For the text-containing cell, return its midpoint in [x, y] coordinate format. 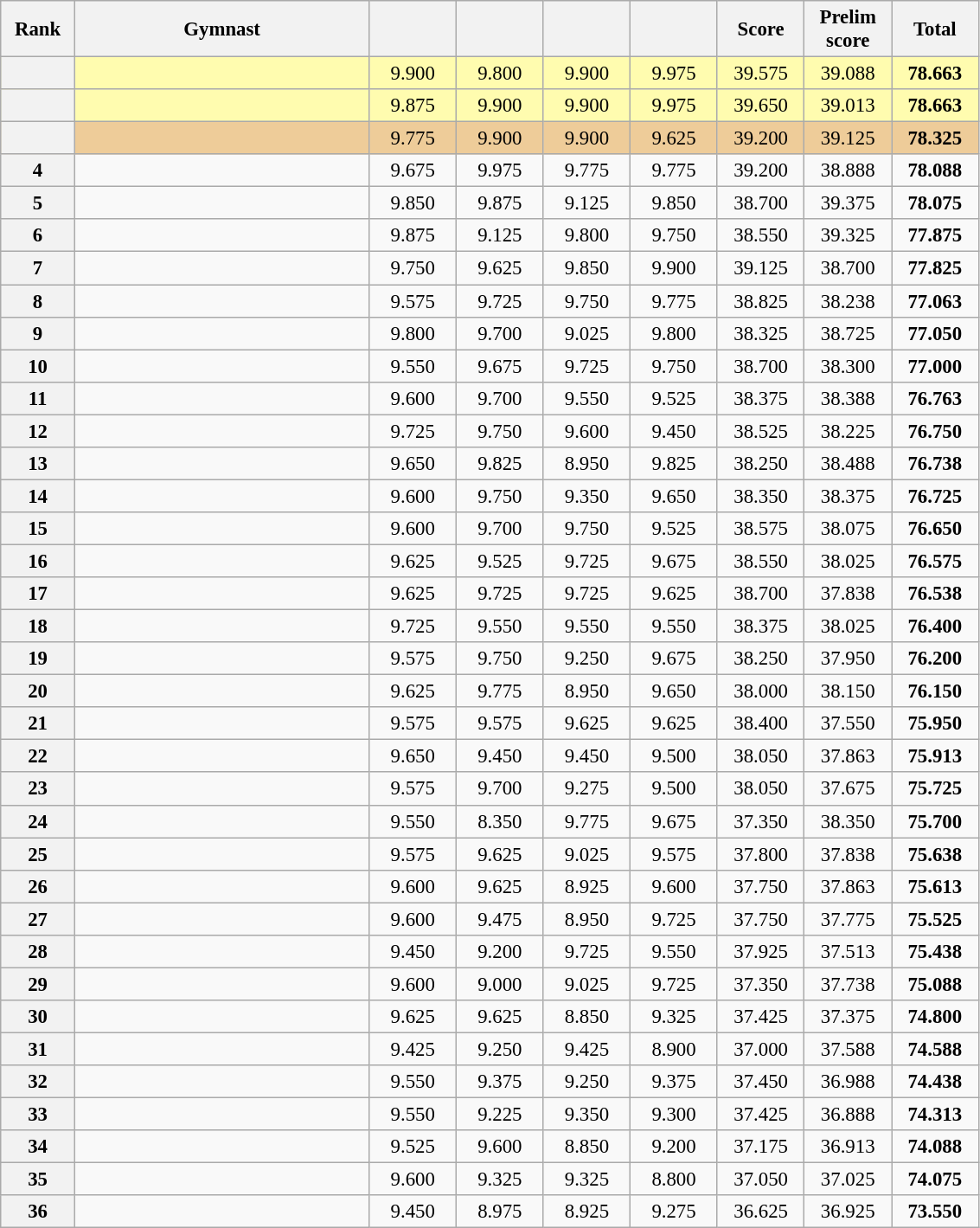
37.950 [848, 659]
39.650 [761, 106]
12 [38, 431]
23 [38, 789]
77.063 [934, 301]
8.975 [500, 1212]
37.000 [761, 1049]
38.150 [848, 691]
37.775 [848, 919]
36.625 [761, 1212]
75.725 [934, 789]
Total [934, 29]
22 [38, 756]
77.000 [934, 366]
37.925 [761, 952]
76.650 [934, 529]
74.438 [934, 1082]
9.000 [500, 984]
38.888 [848, 170]
75.700 [934, 821]
75.613 [934, 886]
73.550 [934, 1212]
36.913 [848, 1147]
39.088 [848, 74]
77.825 [934, 268]
37.450 [761, 1082]
Prelim score [848, 29]
8.800 [675, 1180]
74.088 [934, 1147]
8.350 [500, 821]
76.538 [934, 594]
75.950 [934, 723]
37.050 [761, 1180]
8.900 [675, 1049]
4 [38, 170]
13 [38, 464]
76.725 [934, 496]
9.225 [500, 1115]
37.513 [848, 952]
75.525 [934, 919]
29 [38, 984]
37.025 [848, 1180]
8 [38, 301]
19 [38, 659]
15 [38, 529]
24 [38, 821]
37.175 [761, 1147]
Score [761, 29]
11 [38, 398]
76.575 [934, 561]
76.150 [934, 691]
36.988 [848, 1082]
39.325 [848, 236]
75.088 [934, 984]
38.725 [848, 333]
39.013 [848, 106]
76.738 [934, 464]
38.575 [761, 529]
Rank [38, 29]
37.738 [848, 984]
7 [38, 268]
39.375 [848, 203]
38.300 [848, 366]
74.588 [934, 1049]
37.588 [848, 1049]
37.375 [848, 1017]
27 [38, 919]
25 [38, 854]
76.750 [934, 431]
34 [38, 1147]
74.313 [934, 1115]
14 [38, 496]
21 [38, 723]
37.675 [848, 789]
38.400 [761, 723]
38.238 [848, 301]
75.438 [934, 952]
38.225 [848, 431]
16 [38, 561]
9 [38, 333]
76.763 [934, 398]
36.925 [848, 1212]
5 [38, 203]
38.825 [761, 301]
32 [38, 1082]
28 [38, 952]
30 [38, 1017]
33 [38, 1115]
38.075 [848, 529]
78.325 [934, 138]
38.388 [848, 398]
75.913 [934, 756]
77.050 [934, 333]
77.875 [934, 236]
74.075 [934, 1180]
18 [38, 627]
Gymnast [221, 29]
76.400 [934, 627]
6 [38, 236]
20 [38, 691]
38.000 [761, 691]
75.638 [934, 854]
17 [38, 594]
37.550 [848, 723]
36.888 [848, 1115]
36 [38, 1212]
31 [38, 1049]
38.488 [848, 464]
37.800 [761, 854]
78.075 [934, 203]
39.575 [761, 74]
10 [38, 366]
74.800 [934, 1017]
78.088 [934, 170]
35 [38, 1180]
9.475 [500, 919]
76.200 [934, 659]
38.525 [761, 431]
26 [38, 886]
9.300 [675, 1115]
38.325 [761, 333]
